Find where the given text appears and provide that cell's center as (x, y) coordinate. 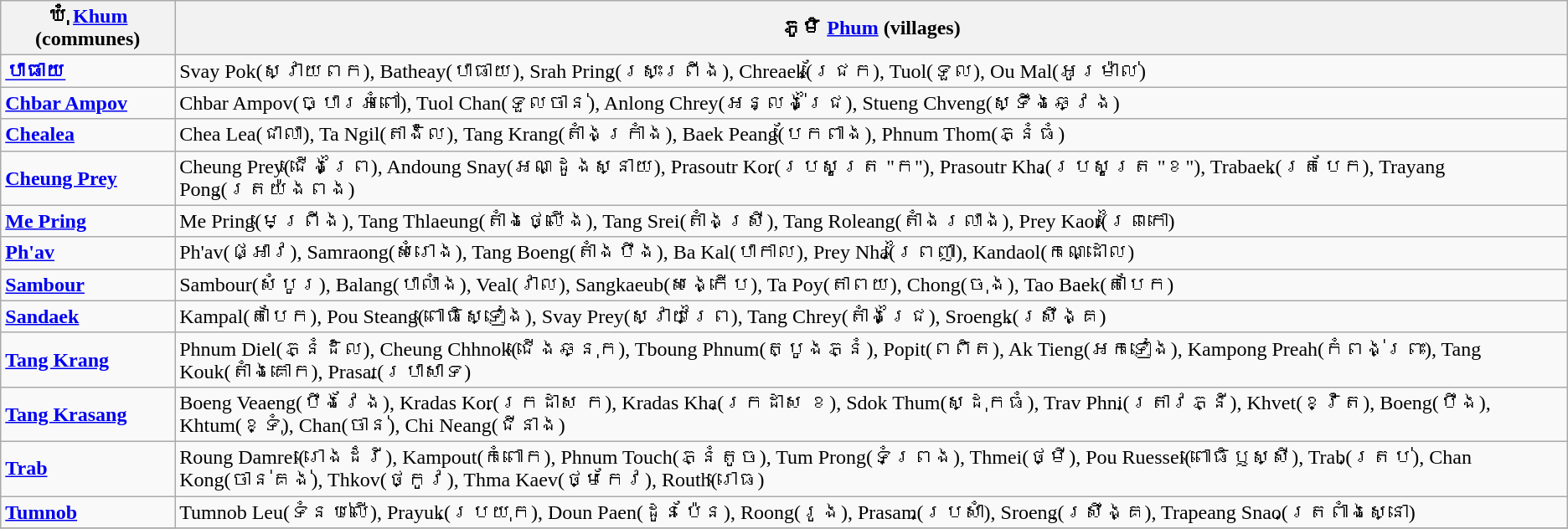
Sambour (88, 285)
ឃុំ Khum (communes) (88, 28)
Me Pring (88, 221)
Svay Pok(ស្វាយពក), Batheay(បាធាយ), Srah Pring(ស្រះព្រីង), Chreaek(ជ្រែក), Tuol(ទួល), Ou Mal(អូរម៉ាល់) (871, 71)
Sandaek (88, 316)
ភូមិ Phum (villages) (871, 28)
បាធាយ (88, 71)
Chbar Ampov(ច្បារអំពៅ), Tuol Chan(ទួលចាន់), Anlong Chrey(អន្លង់ជ្រៃ), Stueng Chveng(ស្ទឹងឆ្វេង) (871, 103)
Tang Krang (88, 360)
Kampal(តាបែក), Pou Steang(ពោធិស្ទៀង), Svay Prey(ស្វាយព្រៃ), Tang Chrey(តាំងជ្រៃ), Sroengk(ស្រឹង្គ) (871, 316)
Tang Krasang (88, 413)
Tumnob Leu(ទំនប់លើ), Prayuk(ប្រយុក), Doun Paen(ដូនប៉ែន), Roong(រូង), Prasam(ប្រសាំ), Sroeng(ស្រឹង្គ), Trapeang Snao(ត្រពាំងស្នោ) (871, 511)
Cheung Prey(ជើងព្រៃ), Andoung Snay(អណ្ដូងស្នាយ), Prasoutr Kor(ប្រសូត្រ "ក"), Prasoutr Kha(ប្រសូត្រ "ខ"), Trabaek(ត្របែក), Trayang Pong(ត្រយ៉ងពង) (871, 177)
Chea Lea(ជាលា), Ta Ngil(តាង៉ិល), Tang Krang(តាំងក្រាំង), Baek Peang(បែកពាង), Phnum Thom(ភ្នំធំ) (871, 135)
Trab (88, 469)
Ph'av (88, 253)
Chbar Ampov (88, 103)
Chealea (88, 135)
Sambour(សំបូរ), Balang(បាលាំង), Veal(វាល), Sangkaeub(សង្កើប), Ta Poy(តាពយ), Chong(ចុង), Tao Baek(តាបែក) (871, 285)
Ph'av(ផ្អាវ), Samraong(សំរោង), Tang Boeng(តាំងបឹង), Ba Kal(បាកាល), Prey Nha(ព្រៃញា), Kandaol(កណ្ដោល) (871, 253)
Me Pring(មេព្រីង), Tang Thlaeung(តាំងថ្លើង), Tang Srei(តាំងស្រី), Tang Roleang(តាំងរលាង), Prey Kaor(ព្រៃកោ) (871, 221)
Tumnob (88, 511)
Cheung Prey (88, 177)
